Locate the cell with the specified text and output its [x, y] center coordinate. 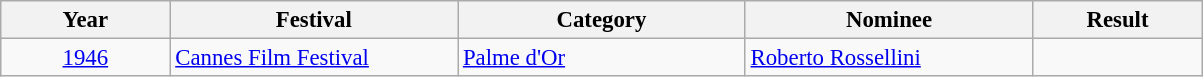
Festival [314, 20]
Nominee [889, 20]
1946 [86, 58]
Result [1118, 20]
Category [602, 20]
Palme d'Or [602, 58]
Cannes Film Festival [314, 58]
Roberto Rossellini [889, 58]
Year [86, 20]
